Extract the [x, y] coordinate from the center of the cell holding the provided text.  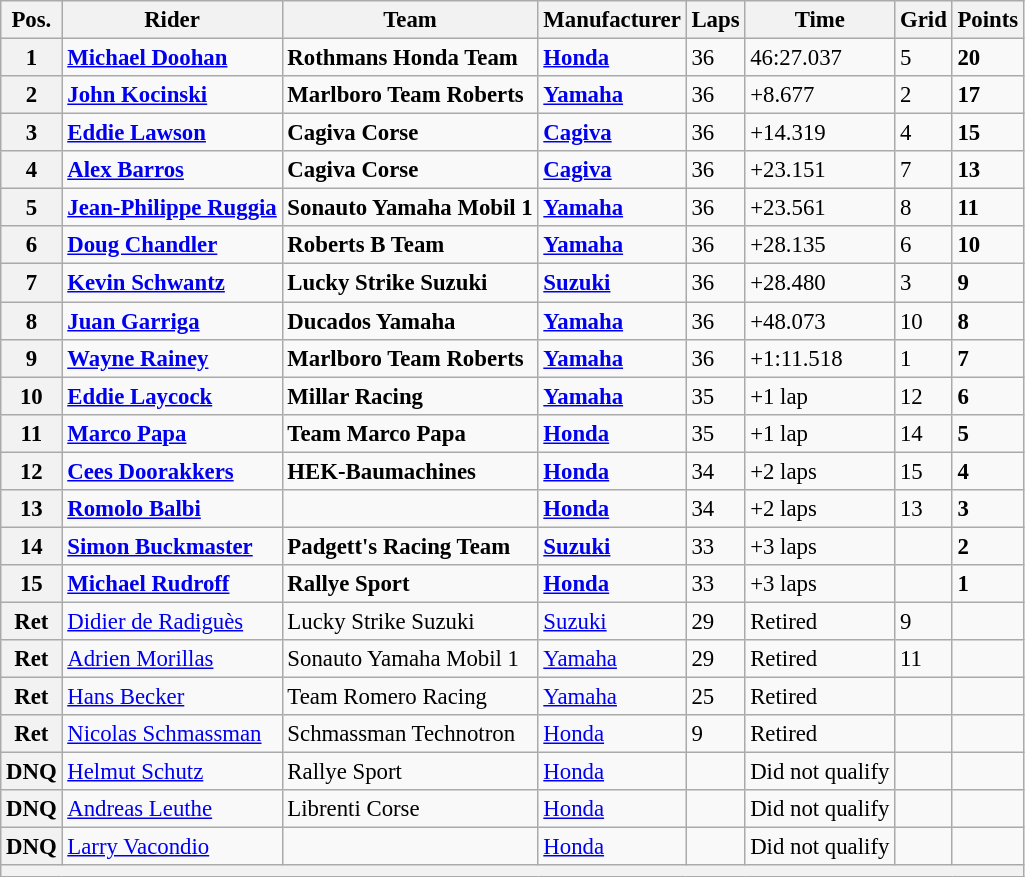
Andreas Leuthe [172, 809]
+8.677 [820, 95]
Librenti Corse [410, 809]
17 [988, 95]
Hans Becker [172, 697]
Cees Doorakkers [172, 471]
Juan Garriga [172, 321]
+23.561 [820, 208]
Wayne Rainey [172, 358]
+28.480 [820, 283]
Marco Papa [172, 433]
Adrien Morillas [172, 659]
Nicolas Schmassman [172, 734]
Alex Barros [172, 170]
Laps [716, 20]
John Kocinski [172, 95]
20 [988, 58]
+28.135 [820, 245]
Eddie Laycock [172, 396]
Schmassman Technotron [410, 734]
Rider [172, 20]
25 [716, 697]
+14.319 [820, 133]
Larry Vacondio [172, 847]
Michael Rudroff [172, 584]
+1:11.518 [820, 358]
Roberts B Team [410, 245]
Team Marco Papa [410, 433]
Kevin Schwantz [172, 283]
Romolo Balbi [172, 509]
Pos. [32, 20]
Team Romero Racing [410, 697]
HEK-Baumachines [410, 471]
Rothmans Honda Team [410, 58]
Doug Chandler [172, 245]
+48.073 [820, 321]
46:27.037 [820, 58]
Jean-Philippe Ruggia [172, 208]
Helmut Schutz [172, 772]
+23.151 [820, 170]
Millar Racing [410, 396]
Team [410, 20]
Points [988, 20]
Eddie Lawson [172, 133]
Michael Doohan [172, 58]
Manufacturer [612, 20]
Padgett's Racing Team [410, 546]
Ducados Yamaha [410, 321]
Grid [924, 20]
Time [820, 20]
Didier de Radiguès [172, 621]
Simon Buckmaster [172, 546]
